Scan for the cell matching the given text and deliver its (X, Y) coordinate at center. 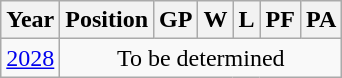
Position (107, 20)
W (216, 20)
L (246, 20)
GP (176, 20)
2028 (30, 58)
Year (30, 20)
To be determined (201, 58)
PF (280, 20)
PA (320, 20)
